Locate the cell with the specified text and output its [X, Y] center coordinate. 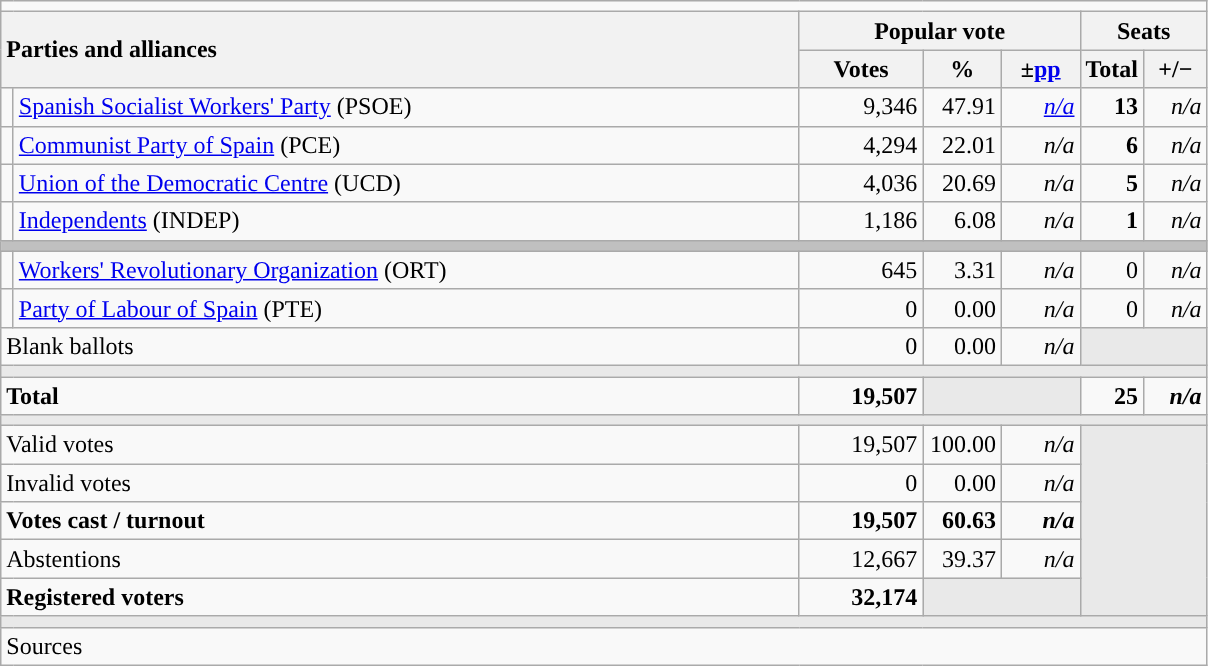
Spanish Socialist Workers' Party (PSOE) [406, 107]
Popular vote [940, 31]
4,036 [861, 183]
±pp [1040, 69]
Workers' Revolutionary Organization (ORT) [406, 270]
Parties and alliances [400, 50]
Votes cast / turnout [400, 521]
1,186 [861, 221]
22.01 [962, 145]
+/− [1176, 69]
6 [1112, 145]
Registered voters [400, 597]
Party of Labour of Spain (PTE) [406, 308]
12,667 [861, 559]
Independents (INDEP) [406, 221]
32,174 [861, 597]
39.37 [962, 559]
% [962, 69]
Invalid votes [400, 483]
Seats [1144, 31]
Union of the Democratic Centre (UCD) [406, 183]
5 [1112, 183]
Valid votes [400, 445]
6.08 [962, 221]
47.91 [962, 107]
645 [861, 270]
1 [1112, 221]
Sources [604, 646]
20.69 [962, 183]
Votes [861, 69]
9,346 [861, 107]
60.63 [962, 521]
Blank ballots [400, 346]
3.31 [962, 270]
100.00 [962, 445]
4,294 [861, 145]
25 [1112, 395]
Communist Party of Spain (PCE) [406, 145]
Abstentions [400, 559]
13 [1112, 107]
